Locate the cell with the specified text and output its (x, y) center coordinate. 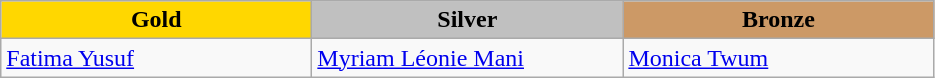
Myriam Léonie Mani (468, 58)
Monica Twum (778, 58)
Gold (156, 20)
Silver (468, 20)
Fatima Yusuf (156, 58)
Bronze (778, 20)
